Pinpoint the cell where the given text exists, returning its [X, Y] midpoint coordinate. 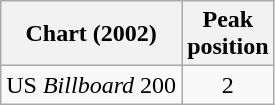
Chart (2002) [92, 34]
US Billboard 200 [92, 85]
Peakposition [228, 34]
2 [228, 85]
